Search for the cell housing the specified text and yield its (x, y) center coordinate. 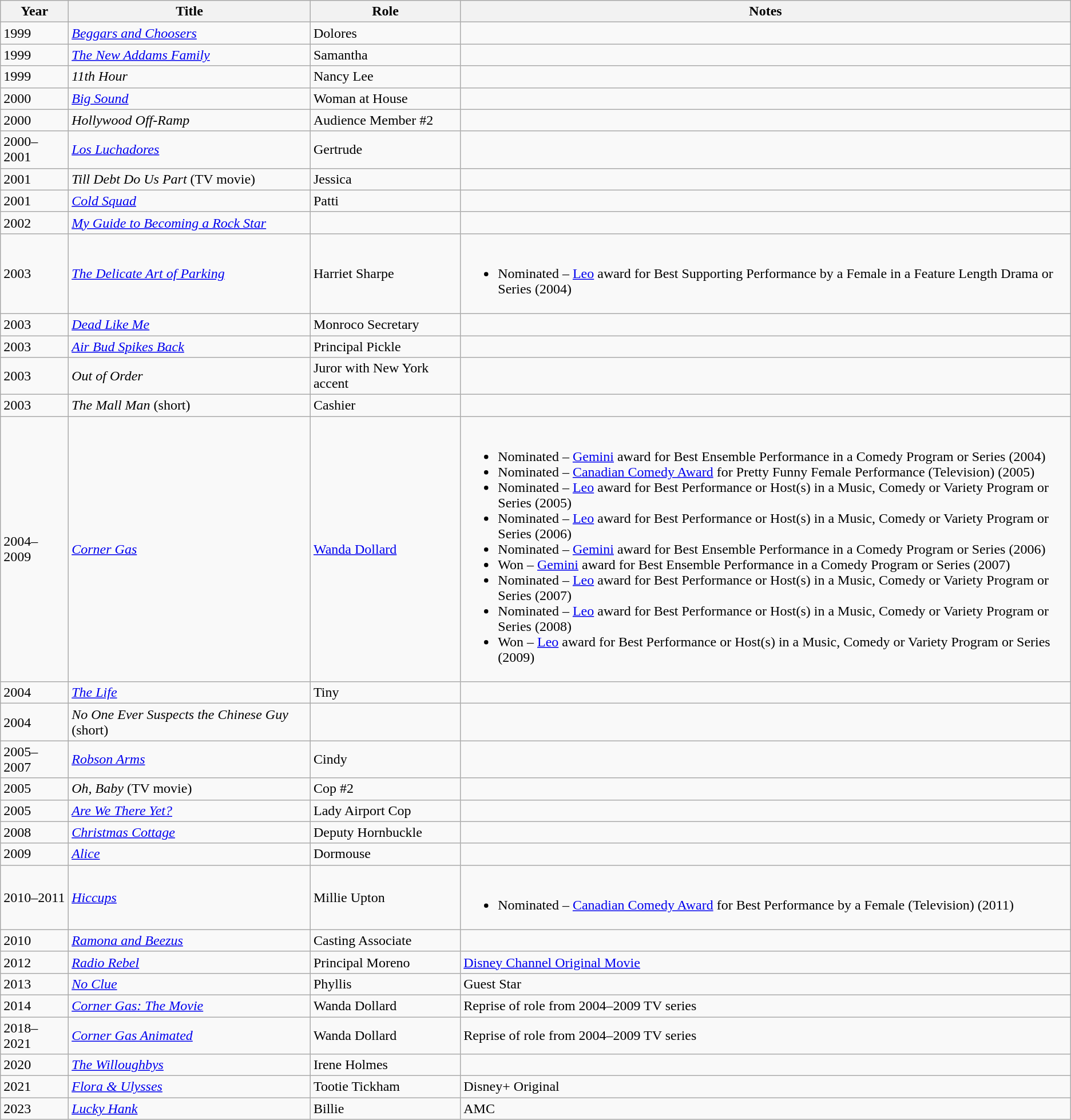
Phyllis (385, 984)
My Guide to Becoming a Rock Star (190, 223)
Millie Upton (385, 897)
Harriet Sharpe (385, 273)
Air Bud Spikes Back (190, 346)
Lady Airport Cop (385, 811)
Cop #2 (385, 789)
2004–2009 (34, 549)
Robson Arms (190, 760)
Cold Squad (190, 201)
2010 (34, 940)
Cashier (385, 406)
Corner Gas: The Movie (190, 1006)
Disney Channel Original Movie (765, 962)
Samantha (385, 55)
AMC (765, 1109)
No One Ever Suspects the Chinese Guy (short) (190, 722)
The Delicate Art of Parking (190, 273)
Disney+ Original (765, 1087)
Nancy Lee (385, 77)
Hollywood Off-Ramp (190, 120)
Out of Order (190, 376)
Gertrude (385, 150)
2020 (34, 1065)
Ramona and Beezus (190, 940)
Flora & Ulysses (190, 1087)
Los Luchadores (190, 150)
2009 (34, 854)
Corner Gas Animated (190, 1035)
The Mall Man (short) (190, 406)
Beggars and Choosers (190, 33)
Dormouse (385, 854)
Billie (385, 1109)
Juror with New York accent (385, 376)
Are We There Yet? (190, 811)
No Clue (190, 984)
Jessica (385, 179)
2014 (34, 1006)
Big Sound (190, 98)
Guest Star (765, 984)
Till Debt Do Us Part (TV movie) (190, 179)
Tiny (385, 693)
Deputy Hornbuckle (385, 832)
2000–2001 (34, 150)
Radio Rebel (190, 962)
2023 (34, 1109)
Nominated – Leo award for Best Supporting Performance by a Female in a Feature Length Drama or Series (2004) (765, 273)
Role (385, 11)
Dolores (385, 33)
Corner Gas (190, 549)
Audience Member #2 (385, 120)
Casting Associate (385, 940)
2018–2021 (34, 1035)
Tootie Tickham (385, 1087)
Title (190, 11)
2021 (34, 1087)
Woman at House (385, 98)
The Life (190, 693)
Principal Moreno (385, 962)
Year (34, 11)
2012 (34, 962)
Christmas Cottage (190, 832)
Patti (385, 201)
2008 (34, 832)
Irene Holmes (385, 1065)
Notes (765, 11)
Dead Like Me (190, 324)
Nominated – Canadian Comedy Award for Best Performance by a Female (Television) (2011) (765, 897)
11th Hour (190, 77)
Alice (190, 854)
2013 (34, 984)
2005–2007 (34, 760)
Principal Pickle (385, 346)
2002 (34, 223)
Hiccups (190, 897)
The Willoughbys (190, 1065)
2010–2011 (34, 897)
The New Addams Family (190, 55)
Monroco Secretary (385, 324)
Oh, Baby (TV movie) (190, 789)
Lucky Hank (190, 1109)
Cindy (385, 760)
